Pinpoint the cell where the given text exists, returning its [x, y] midpoint coordinate. 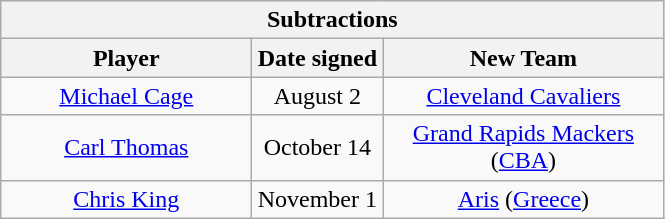
Player [126, 58]
Aris (Greece) [524, 199]
August 2 [318, 96]
November 1 [318, 199]
Michael Cage [126, 96]
Date signed [318, 58]
Grand Rapids Mackers (CBA) [524, 148]
October 14 [318, 148]
Subtractions [332, 20]
Cleveland Cavaliers [524, 96]
Carl Thomas [126, 148]
Chris King [126, 199]
New Team [524, 58]
